Extract the (X, Y) coordinate from the center of the cell holding the provided text.  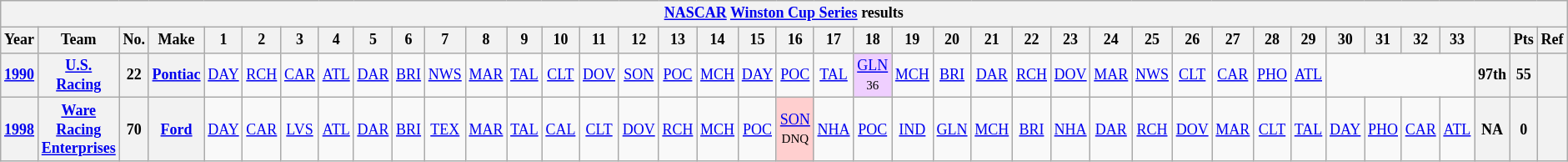
33 (1457, 40)
1990 (20, 75)
IND (913, 129)
24 (1111, 40)
29 (1308, 40)
21 (992, 40)
Pts (1524, 40)
25 (1152, 40)
Ware Racing Enterprises (78, 129)
4 (336, 40)
Ford (177, 129)
6 (408, 40)
2 (262, 40)
NASCAR Winston Cup Series results (784, 13)
5 (373, 40)
13 (678, 40)
8 (486, 40)
TEX (445, 129)
1 (223, 40)
26 (1192, 40)
20 (952, 40)
Make (177, 40)
31 (1384, 40)
11 (599, 40)
19 (913, 40)
70 (133, 129)
97th (1492, 75)
CAL (560, 129)
1998 (20, 129)
32 (1420, 40)
28 (1272, 40)
17 (834, 40)
0 (1524, 129)
12 (639, 40)
Team (78, 40)
14 (718, 40)
15 (757, 40)
SONDNQ (795, 129)
Pontiac (177, 75)
30 (1345, 40)
18 (873, 40)
7 (445, 40)
3 (300, 40)
23 (1070, 40)
GLN36 (873, 75)
NA (1492, 129)
LVS (300, 129)
GLN (952, 129)
Ref (1552, 40)
No. (133, 40)
55 (1524, 75)
9 (524, 40)
10 (560, 40)
16 (795, 40)
SON (639, 75)
U.S. Racing (78, 75)
Year (20, 40)
27 (1233, 40)
